Locate the cell with the specified text and output its (x, y) center coordinate. 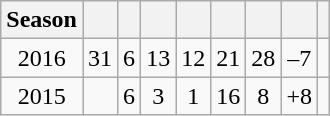
3 (158, 96)
12 (194, 58)
8 (264, 96)
13 (158, 58)
2016 (42, 58)
2015 (42, 96)
28 (264, 58)
–7 (300, 58)
31 (100, 58)
21 (228, 58)
+8 (300, 96)
1 (194, 96)
Season (42, 20)
16 (228, 96)
